Find where the given text appears and provide that cell's center as [x, y] coordinate. 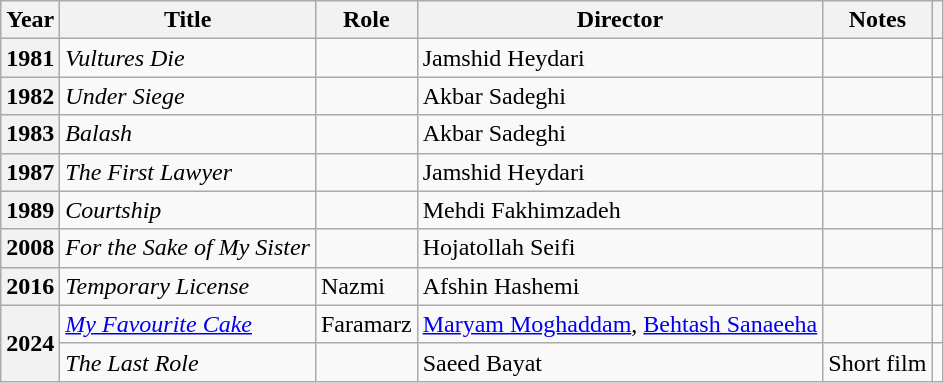
Faramarz [366, 324]
1982 [30, 96]
2008 [30, 248]
Year [30, 20]
Role [366, 20]
Balash [188, 134]
Hojatollah Seifi [620, 248]
Temporary License [188, 286]
Director [620, 20]
Maryam Moghaddam, Behtash Sanaeeha [620, 324]
1981 [30, 58]
Vultures Die [188, 58]
Courtship [188, 210]
Mehdi Fakhimzadeh [620, 210]
1989 [30, 210]
Notes [878, 20]
My Favourite Cake [188, 324]
1983 [30, 134]
2024 [30, 343]
Title [188, 20]
The Last Role [188, 362]
For the Sake of My Sister [188, 248]
Under Siege [188, 96]
Nazmi [366, 286]
Saeed Bayat [620, 362]
1987 [30, 172]
Short film [878, 362]
The First Lawyer [188, 172]
Afshin Hashemi [620, 286]
2016 [30, 286]
